Find where the given text appears and provide that cell's center as (x, y) coordinate. 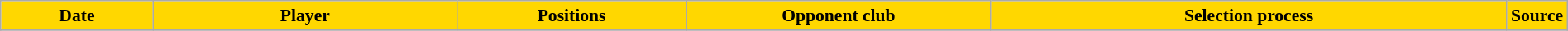
Selection process (1249, 15)
Player (304, 15)
Source (1537, 15)
Opponent club (839, 15)
Positions (572, 15)
Date (77, 15)
